Detect which cell encompasses the target text, then output its (X, Y) center coordinate. 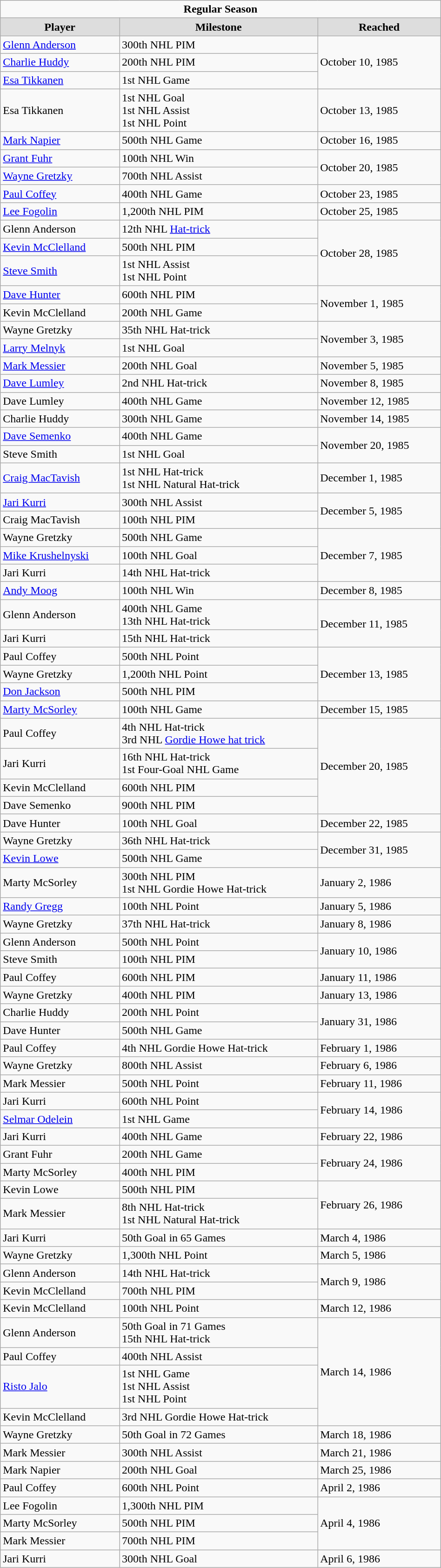
March 25, 1986 (380, 1470)
March 4, 1986 (380, 1238)
Risto Jalo (60, 1387)
February 1, 1986 (380, 1048)
800th NHL Assist (219, 1066)
36th NHL Hat-trick (219, 841)
Andy Moog (60, 591)
March 18, 1986 (380, 1435)
200th NHL Point (219, 1013)
December 22, 1985 (380, 823)
April 6, 1986 (380, 1559)
October 28, 1985 (380, 253)
October 10, 1985 (380, 62)
December 15, 1985 (380, 709)
Randy Gregg (60, 907)
January 10, 1986 (380, 951)
March 12, 1986 (380, 1308)
3rd NHL Gordie Howe Hat-trick (219, 1417)
50th Goal in 65 Games (219, 1238)
35th NHL Hat-trick (219, 330)
November 20, 1985 (380, 445)
April 4, 1986 (380, 1523)
October 13, 1985 (380, 110)
October 25, 1985 (380, 211)
1st NHL Goal1st NHL Assist1st NHL Point (219, 110)
December 11, 1985 (380, 623)
1,300th NHL Point (219, 1255)
16th NHL Hat-trick1st Four-Goal NHL Game (219, 764)
200th NHL PIM (219, 62)
50th Goal in 72 Games (219, 1435)
January 2, 1986 (380, 882)
February 26, 1986 (380, 1205)
300th NHL PIM1st NHL Gordie Howe Hat-trick (219, 882)
Player (60, 27)
1st NHL Hat-trick1st NHL Natural Hat-trick (219, 478)
1st NHL Game1st NHL Assist1st NHL Point (219, 1387)
300th NHL Game (219, 419)
October 23, 1985 (380, 193)
November 5, 1985 (380, 366)
900th NHL PIM (219, 805)
37th NHL Hat-trick (219, 924)
15th NHL Hat-trick (219, 639)
1,300th NHL PIM (219, 1506)
November 12, 1985 (380, 401)
January 13, 1986 (380, 995)
December 20, 1985 (380, 766)
December 5, 1985 (380, 511)
February 22, 1986 (380, 1136)
1,200th NHL Point (219, 674)
700th NHL Assist (219, 176)
100th NHL Game (219, 709)
400th NHL Assist (219, 1356)
April 2, 1986 (380, 1488)
4th NHL Hat-trick3rd NHL Gordie Howe hat trick (219, 733)
February 24, 1986 (380, 1163)
300th NHL PIM (219, 45)
December 31, 1985 (380, 849)
400th NHL Game13th NHL Hat-trick (219, 615)
January 11, 1986 (380, 977)
December 13, 1985 (380, 674)
March 5, 1986 (380, 1255)
November 3, 1985 (380, 339)
January 8, 1986 (380, 924)
October 20, 1985 (380, 167)
February 14, 1986 (380, 1110)
March 21, 1986 (380, 1452)
12th NHL Hat-trick (219, 229)
Don Jackson (60, 692)
1st NHL Assist1st NHL Point (219, 271)
March 14, 1986 (380, 1371)
March 9, 1986 (380, 1282)
November 1, 1985 (380, 304)
February 6, 1986 (380, 1066)
February 11, 1986 (380, 1083)
January 5, 1986 (380, 907)
December 7, 1985 (380, 555)
50th Goal in 71 Games15th NHL Hat-trick (219, 1332)
2nd NHL Hat-trick (219, 383)
8th NHL Hat-trick1st NHL Natural Hat-trick (219, 1214)
Mike Krushelnyski (60, 555)
Milestone (219, 27)
Selmar Odelein (60, 1119)
4th NHL Gordie Howe Hat-trick (219, 1048)
January 31, 1986 (380, 1021)
Reached (380, 27)
October 16, 1985 (380, 140)
November 8, 1985 (380, 383)
300th NHL Goal (219, 1559)
November 14, 1985 (380, 419)
Regular Season (220, 9)
December 8, 1985 (380, 591)
December 1, 1985 (380, 478)
1,200th NHL PIM (219, 211)
Larry Melnyk (60, 348)
